From the cell containing the given text, extract its center point as [x, y] coordinate. 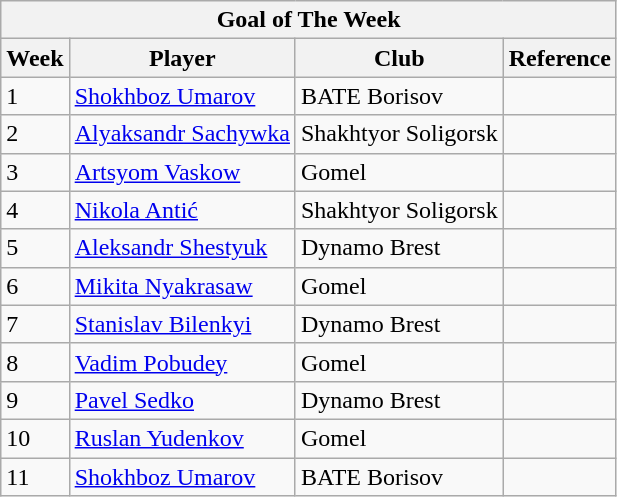
Nikola Antić [182, 210]
8 [35, 362]
Club [399, 58]
11 [35, 477]
Aleksandr Shestyuk [182, 248]
3 [35, 172]
Reference [560, 58]
Pavel Sedko [182, 400]
Stanislav Bilenkyi [182, 324]
Vadim Pobudey [182, 362]
Week [35, 58]
9 [35, 400]
Player [182, 58]
2 [35, 134]
Mikita Nyakrasaw [182, 286]
Goal of The Week [309, 20]
7 [35, 324]
Artsyom Vaskow [182, 172]
5 [35, 248]
6 [35, 286]
Ruslan Yudenkov [182, 438]
4 [35, 210]
Alyaksandr Sachywka [182, 134]
10 [35, 438]
1 [35, 96]
